Locate the cell with the specified text and output its (X, Y) center coordinate. 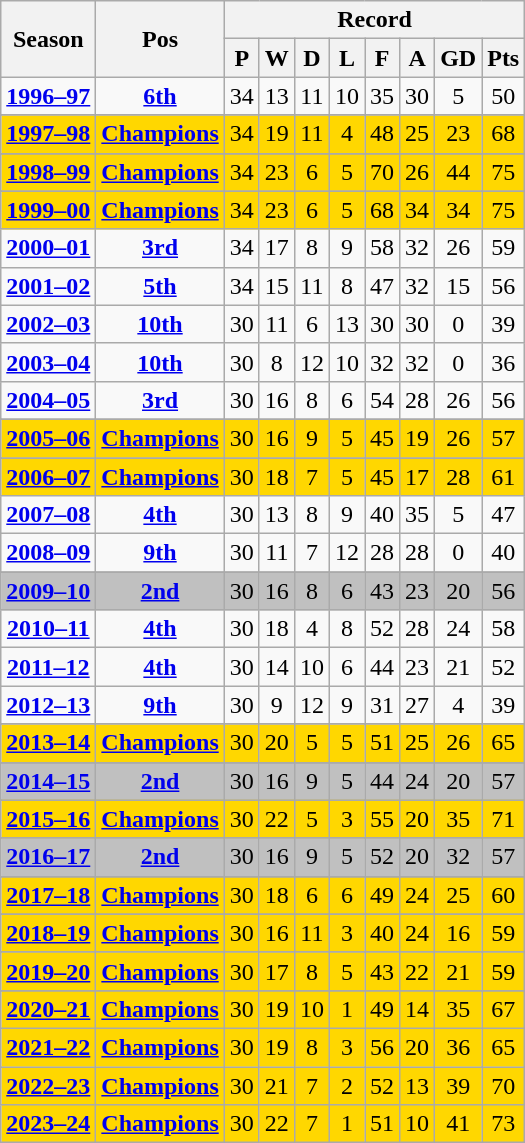
2 (346, 1085)
31 (382, 705)
2013–14 (48, 743)
2021–22 (48, 1047)
2014–15 (48, 781)
2005–06 (48, 438)
2017–18 (48, 895)
2019–20 (48, 971)
2012–13 (48, 705)
27 (418, 705)
2007–08 (48, 515)
P (242, 58)
GD (458, 58)
W (276, 58)
5th (160, 286)
73 (504, 1124)
2023–24 (48, 1124)
2015–16 (48, 819)
54 (382, 400)
F (382, 58)
55 (382, 819)
2002–03 (48, 324)
2008–09 (48, 553)
2006–07 (48, 477)
60 (504, 895)
2011–12 (48, 667)
2001–02 (48, 286)
2022–23 (48, 1085)
67 (504, 1009)
48 (382, 134)
6th (160, 96)
1997–98 (48, 134)
2003–04 (48, 362)
1996–97 (48, 96)
71 (504, 819)
61 (504, 477)
2009–10 (48, 591)
2000–01 (48, 248)
A (418, 58)
41 (458, 1124)
2020–21 (48, 1009)
D (312, 58)
Pts (504, 58)
2010–11 (48, 629)
50 (504, 96)
L (346, 58)
1999–00 (48, 210)
2016–17 (48, 857)
Pos (160, 39)
Season (48, 39)
2018–19 (48, 933)
Record (374, 20)
1998–99 (48, 172)
2004–05 (48, 400)
